Search for the cell housing the specified text and yield its (X, Y) center coordinate. 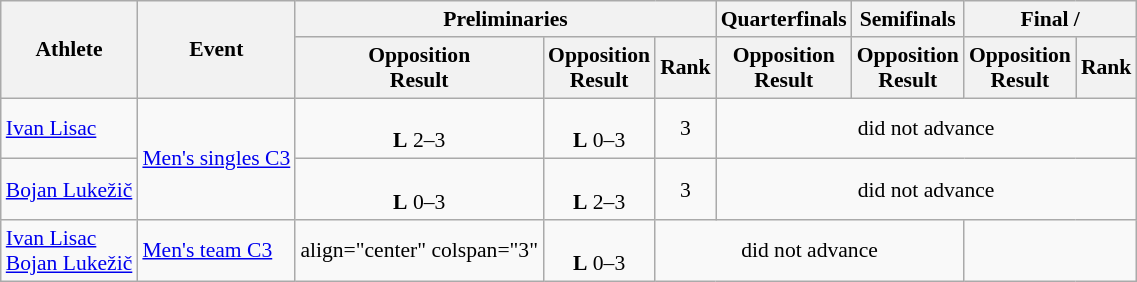
Men's team C3 (216, 250)
Ivan Lisac (70, 128)
Semifinals (908, 19)
align="center" colspan="3" (419, 250)
Final / (1050, 19)
Ivan LisacBojan Lukežič (70, 250)
Preliminaries (505, 19)
Men's singles C3 (216, 159)
Athlete (70, 50)
Quarterfinals (784, 19)
Bojan Lukežič (70, 190)
Event (216, 50)
